Extract the (x, y) coordinate from the center of the cell holding the provided text.  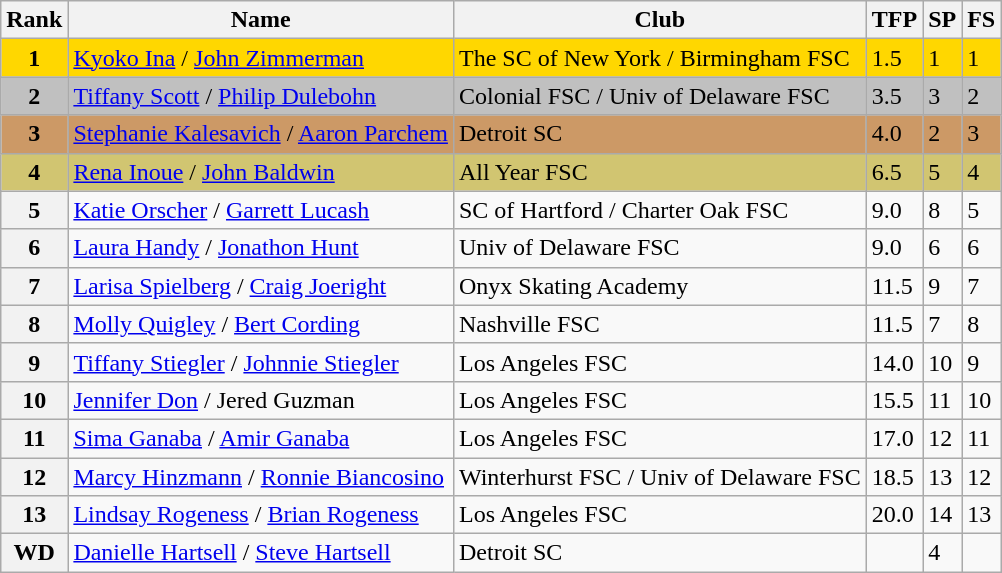
TFP (894, 20)
Jennifer Don / Jered Guzman (261, 400)
Onyx Skating Academy (660, 286)
Larisa Spielberg / Craig Joeright (261, 286)
Molly Quigley / Bert Cording (261, 324)
14 (942, 515)
4.0 (894, 134)
14.0 (894, 362)
Club (660, 20)
FS (982, 20)
Univ of Delaware FSC (660, 248)
Colonial FSC / Univ of Delaware FSC (660, 96)
Rena Inoue / John Baldwin (261, 172)
Laura Handy / Jonathon Hunt (261, 248)
Rank (34, 20)
Name (261, 20)
SP (942, 20)
Nashville FSC (660, 324)
3.5 (894, 96)
The SC of New York / Birmingham FSC (660, 58)
WD (34, 553)
Kyoko Ina / John Zimmerman (261, 58)
Katie Orscher / Garrett Lucash (261, 210)
All Year FSC (660, 172)
Winterhurst FSC / Univ of Delaware FSC (660, 477)
1.5 (894, 58)
Stephanie Kalesavich / Aaron Parchem (261, 134)
Tiffany Stiegler / Johnnie Stiegler (261, 362)
17.0 (894, 438)
18.5 (894, 477)
Tiffany Scott / Philip Dulebohn (261, 96)
Lindsay Rogeness / Brian Rogeness (261, 515)
SC of Hartford / Charter Oak FSC (660, 210)
Sima Ganaba / Amir Ganaba (261, 438)
Marcy Hinzmann / Ronnie Biancosino (261, 477)
20.0 (894, 515)
6.5 (894, 172)
15.5 (894, 400)
Danielle Hartsell / Steve Hartsell (261, 553)
